Output the (x, y) coordinate of the center of the cell containing the given text.  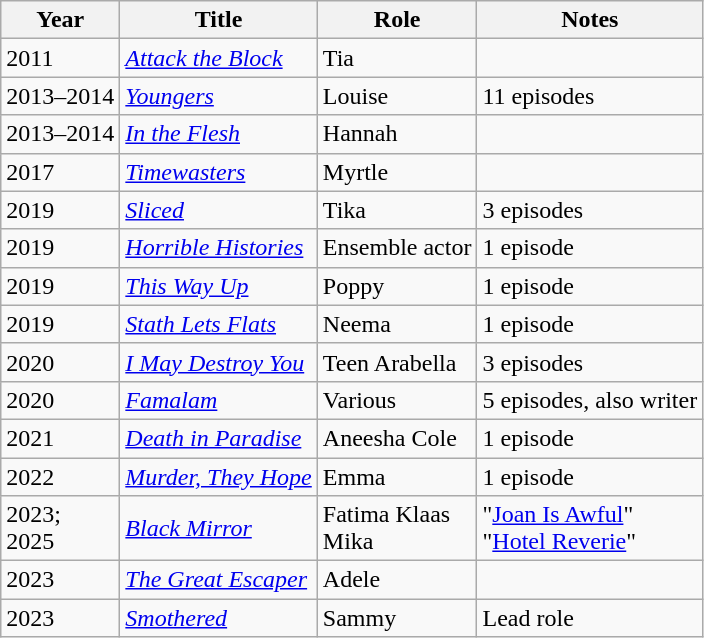
"Joan Is Awful""Hotel Reverie" (590, 528)
2021 (60, 438)
Myrtle (397, 172)
Poppy (397, 286)
Attack the Block (218, 58)
The Great Escaper (218, 580)
In the Flesh (218, 134)
Tika (397, 210)
Title (218, 20)
5 episodes, also writer (590, 400)
Ensemble actor (397, 248)
Notes (590, 20)
Famalam (218, 400)
Stath Lets Flats (218, 324)
Horrible Histories (218, 248)
Murder, They Hope (218, 477)
2017 (60, 172)
Lead role (590, 618)
Year (60, 20)
This Way Up (218, 286)
Black Mirror (218, 528)
11 episodes (590, 96)
Various (397, 400)
2023;2025 (60, 528)
Tia (397, 58)
Teen Arabella (397, 362)
Smothered (218, 618)
Death in Paradise (218, 438)
Fatima KlaasMika (397, 528)
I May Destroy You (218, 362)
2022 (60, 477)
Timewasters (218, 172)
Aneesha Cole (397, 438)
Role (397, 20)
2011 (60, 58)
Sliced (218, 210)
Hannah (397, 134)
Louise (397, 96)
Sammy (397, 618)
Emma (397, 477)
Youngers (218, 96)
Neema (397, 324)
Adele (397, 580)
